Return (X, Y) of the center of cell containing provided text 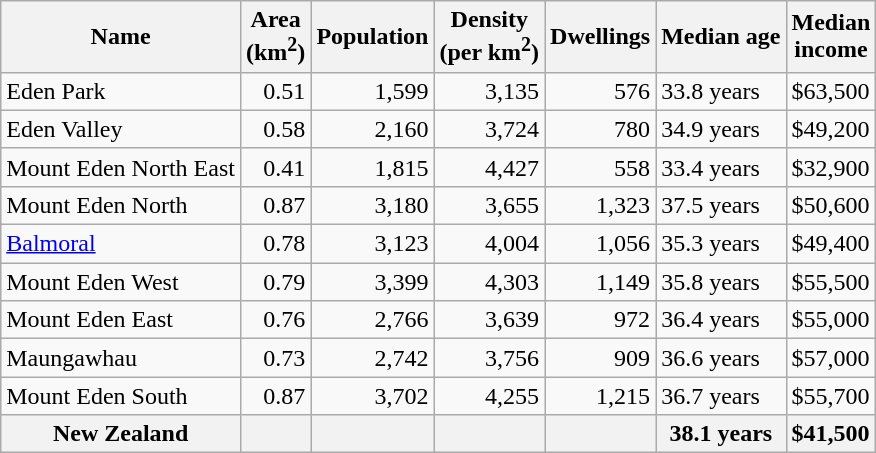
$55,000 (831, 320)
Mount Eden East (121, 320)
35.8 years (721, 282)
972 (600, 320)
3,639 (490, 320)
2,160 (372, 129)
$32,900 (831, 167)
1,815 (372, 167)
Population (372, 37)
New Zealand (121, 434)
Balmoral (121, 244)
0.73 (275, 358)
Maungawhau (121, 358)
1,323 (600, 205)
Median age (721, 37)
3,756 (490, 358)
Dwellings (600, 37)
1,599 (372, 91)
1,056 (600, 244)
$49,400 (831, 244)
0.79 (275, 282)
37.5 years (721, 205)
0.76 (275, 320)
3,135 (490, 91)
Mount Eden North East (121, 167)
0.51 (275, 91)
$49,200 (831, 129)
558 (600, 167)
$63,500 (831, 91)
4,255 (490, 396)
Name (121, 37)
$57,000 (831, 358)
Mount Eden North (121, 205)
3,702 (372, 396)
Mount Eden South (121, 396)
1,149 (600, 282)
3,123 (372, 244)
0.78 (275, 244)
3,399 (372, 282)
$55,500 (831, 282)
4,303 (490, 282)
909 (600, 358)
576 (600, 91)
36.7 years (721, 396)
Area(km2) (275, 37)
3,180 (372, 205)
3,655 (490, 205)
Eden Park (121, 91)
2,742 (372, 358)
Density(per km2) (490, 37)
Mount Eden West (121, 282)
38.1 years (721, 434)
36.4 years (721, 320)
0.58 (275, 129)
4,004 (490, 244)
Medianincome (831, 37)
0.41 (275, 167)
3,724 (490, 129)
$50,600 (831, 205)
33.8 years (721, 91)
4,427 (490, 167)
34.9 years (721, 129)
$41,500 (831, 434)
Eden Valley (121, 129)
36.6 years (721, 358)
780 (600, 129)
1,215 (600, 396)
$55,700 (831, 396)
33.4 years (721, 167)
35.3 years (721, 244)
2,766 (372, 320)
